Locate the cell with the specified text and output its [X, Y] center coordinate. 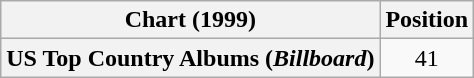
Position [427, 20]
41 [427, 58]
Chart (1999) [190, 20]
US Top Country Albums (Billboard) [190, 58]
